Pinpoint the cell where the given text exists, returning its (x, y) midpoint coordinate. 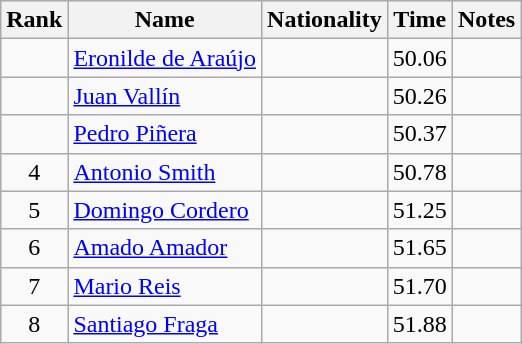
5 (34, 210)
Juan Vallín (165, 96)
7 (34, 286)
Nationality (325, 20)
50.78 (420, 172)
Notes (486, 20)
Antonio Smith (165, 172)
50.37 (420, 134)
Domingo Cordero (165, 210)
6 (34, 248)
4 (34, 172)
Name (165, 20)
Eronilde de Araújo (165, 58)
Pedro Piñera (165, 134)
Mario Reis (165, 286)
51.70 (420, 286)
Amado Amador (165, 248)
51.88 (420, 324)
Rank (34, 20)
51.65 (420, 248)
51.25 (420, 210)
50.26 (420, 96)
Santiago Fraga (165, 324)
50.06 (420, 58)
8 (34, 324)
Time (420, 20)
